Determine the [x, y] coordinate at the center of the cell enclosing the given text.  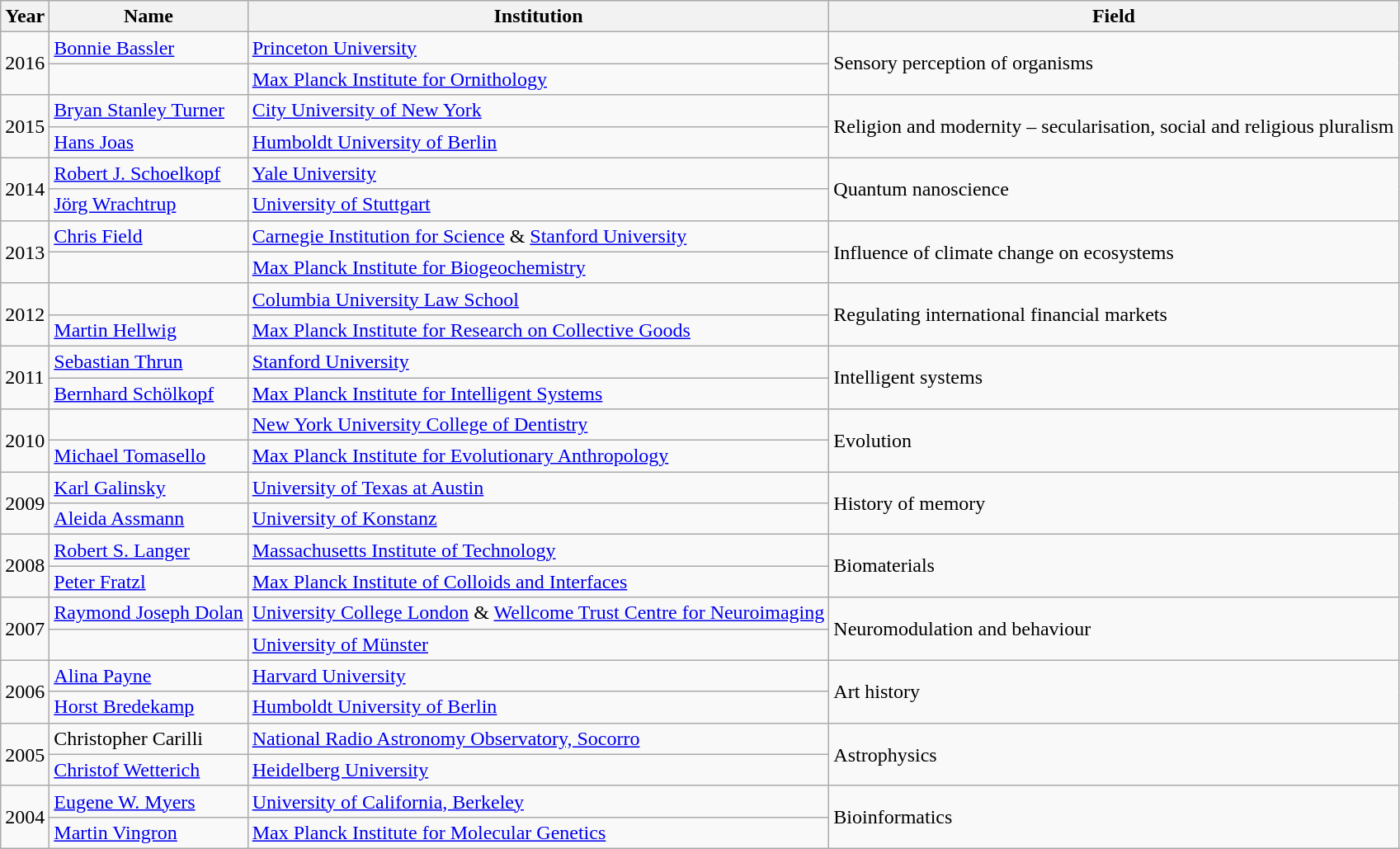
University of Stuttgart [538, 205]
University of Münster [538, 644]
Max Planck Institute of Colloids and Interfaces [538, 582]
Martin Hellwig [148, 330]
Biomaterials [1114, 566]
Bernhard Schölkopf [148, 394]
University of Konstanz [538, 519]
Bioinformatics [1114, 817]
Influence of climate change on ecosystems [1114, 252]
2004 [25, 817]
Field [1114, 17]
Max Planck Institute for Research on Collective Goods [538, 330]
2008 [25, 566]
University College London & Wellcome Trust Centre for Neuroimaging [538, 613]
City University of New York [538, 111]
Alina Payne [148, 676]
2011 [25, 377]
University of Texas at Austin [538, 488]
Carnegie Institution for Science & Stanford University [538, 236]
Robert J. Schoelkopf [148, 173]
Martin Vingron [148, 832]
2012 [25, 314]
Karl Galinsky [148, 488]
Year [25, 17]
Robert S. Langer [148, 550]
Evolution [1114, 441]
Christopher Carilli [148, 738]
2013 [25, 252]
Yale University [538, 173]
Astrophysics [1114, 754]
2015 [25, 126]
Bryan Stanley Turner [148, 111]
Columbia University Law School [538, 299]
2005 [25, 754]
Neuromodulation and behaviour [1114, 629]
Eugene W. Myers [148, 801]
2014 [25, 189]
Michael Tomasello [148, 456]
Max Planck Institute for Ornithology [538, 79]
Jörg Wrachtrup [148, 205]
Intelligent systems [1114, 377]
Horst Bredekamp [148, 707]
Institution [538, 17]
Peter Fratzl [148, 582]
Sensory perception of organisms [1114, 64]
Bonnie Bassler [148, 48]
Max Planck Institute for Evolutionary Anthropology [538, 456]
2010 [25, 441]
Sebastian Thrun [148, 361]
2006 [25, 691]
New York University College of Dentistry [538, 425]
2016 [25, 64]
Stanford University [538, 361]
Aleida Assmann [148, 519]
Max Planck Institute for Intelligent Systems [538, 394]
2009 [25, 503]
Princeton University [538, 48]
Art history [1114, 691]
Raymond Joseph Dolan [148, 613]
National Radio Astronomy Observatory, Socorro [538, 738]
Chris Field [148, 236]
Quantum nanoscience [1114, 189]
University of California, Berkeley [538, 801]
Regulating international financial markets [1114, 314]
History of memory [1114, 503]
Harvard University [538, 676]
Religion and modernity – secularisation, social and religious pluralism [1114, 126]
Heidelberg University [538, 770]
Max Planck Institute for Molecular Genetics [538, 832]
Name [148, 17]
Max Planck Institute for Biogeochemistry [538, 267]
Christof Wetterich [148, 770]
Massachusetts Institute of Technology [538, 550]
2007 [25, 629]
Hans Joas [148, 142]
